From the cell containing the given text, extract its center point as (x, y) coordinate. 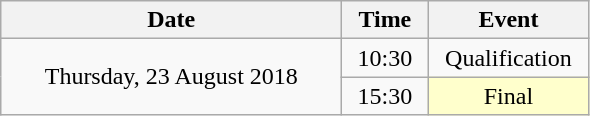
Thursday, 23 August 2018 (172, 77)
10:30 (385, 58)
Qualification (508, 58)
Time (385, 20)
Final (508, 96)
15:30 (385, 96)
Date (172, 20)
Event (508, 20)
